For the text-containing cell, return its midpoint in (X, Y) coordinate format. 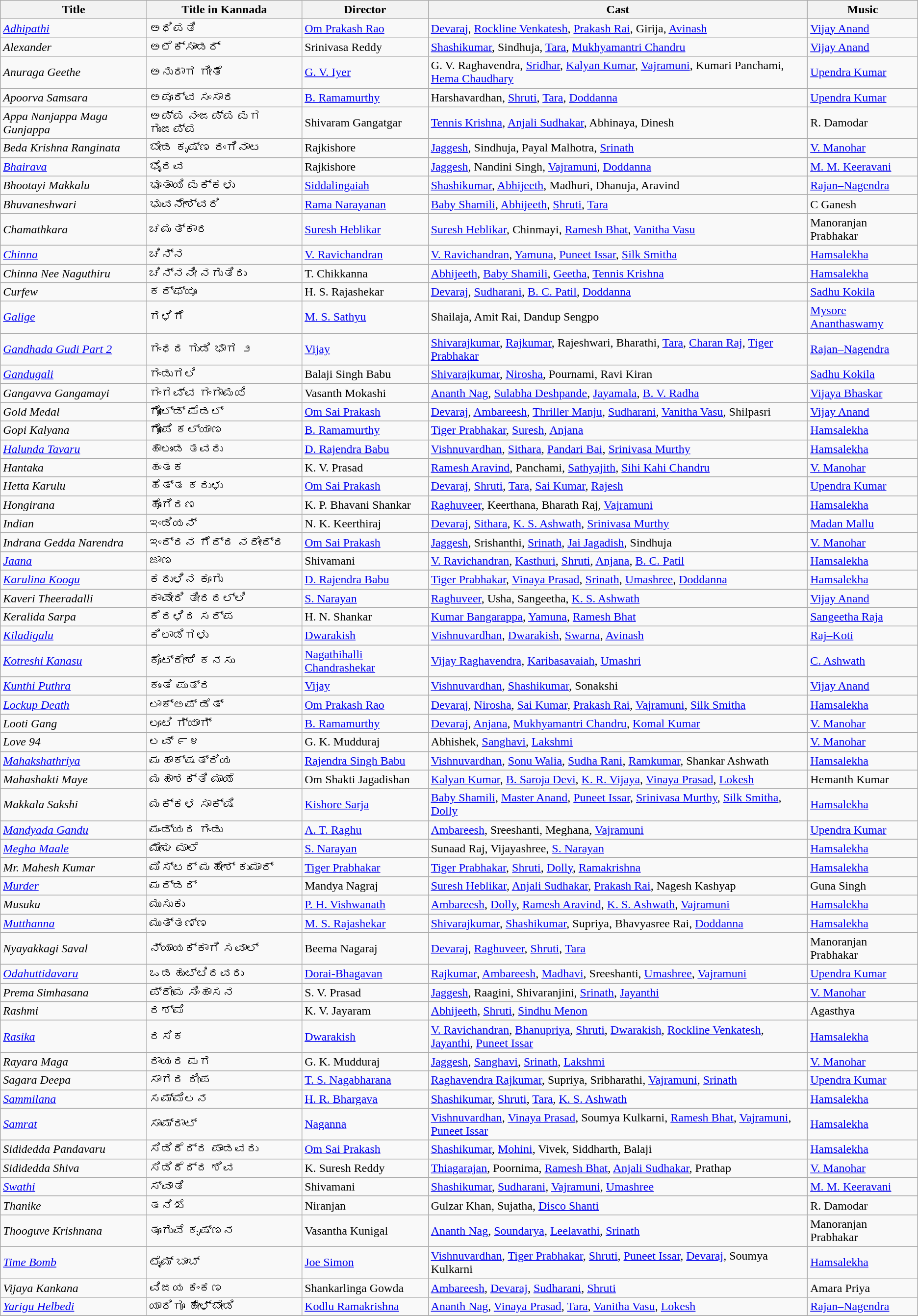
Ambareesh, Dolly, Ramesh Aravind, K. S. Ashwath, Vajramuni (618, 904)
ಚಿನ್ನನೀ ನಗುತಿರು (225, 273)
Suresh Heblikar, Anjali Sudhakar, Prakash Rai, Nagesh Kashyap (618, 886)
ನ್ಯಾಯಕ್ಕಾಗಿ ಸವಾಲ್ (225, 949)
Guna Singh (863, 886)
G. V. Iyer (365, 73)
G. V. Raghavendra, Sridhar, Kalyan Kumar, Vajramuni, Kumari Panchami, Hema Chaudhary (618, 73)
Mahashakti Maye (74, 779)
Shivarajkumar, Rajkumar, Rajeshwari, Bharathi, Tara, Charan Raj, Tiger Prabhakar (618, 349)
Jaggesh, Nandini Singh, Vajramuni, Doddanna (618, 167)
ಟೈಮ್ ಬಾಂಬ್ (225, 1263)
ಕಿಲಾಡಿಗಳು (225, 636)
Devaraj, Sithara, K. S. Ashwath, Srinivasa Murthy (618, 523)
Vasantha Kunigal (365, 1230)
Gulzar Khan, Sujatha, Disco Shanti (618, 1205)
ತೂಗುವೆ ಕೃಷ್ಣನ (225, 1230)
Devaraj, Sudharani, B. C. Patil, Doddanna (618, 292)
Jaggesh, Sindhuja, Payal Malhotra, Srinath (618, 148)
Vishnuvardhan, Shashikumar, Sonakshi (618, 686)
ಕರ್ಫ್ಯೂ (225, 292)
ಮುತ್ತಣ್ಣ (225, 923)
Anuraga Geethe (74, 73)
Alexander (74, 47)
H. R. Bhargava (365, 1099)
ಸ್ವಾತಿ (225, 1187)
Thanike (74, 1205)
ಯಾರಿಗೂ ಹೇಳ್ಬೇಡಿ (225, 1307)
Megha Maale (74, 848)
ಗೋಲ್ಡ್ ಮೆಡಲ್ (225, 412)
ಸಾಮ್ರಾಟ್ (225, 1124)
Lockup Death (74, 705)
Shashikumar, Shruti, Tara, K. S. Ashwath (618, 1099)
ಇಂಡಿಯನ್ (225, 523)
Abhishek, Sanghavi, Lakshmi (618, 742)
Hongirana (74, 505)
ಮಹಾಶಕ್ತಿ ಮಾಯೆ (225, 779)
Kaveri Theeradalli (74, 598)
Cast (618, 10)
Indian (74, 523)
Ananth Nag, Vinaya Prasad, Tara, Vanitha Vasu, Lokesh (618, 1307)
Rajendra Singh Babu (365, 761)
Sangeetha Raja (863, 617)
ಅನುರಾಗ ಗೀತೆ (225, 73)
T. Chikkanna (365, 273)
Tiger Prabhakar, Vinaya Prasad, Srinath, Umashree, Doddanna (618, 579)
ಲಾಕ್ಅಪ್ ಡೆತ್ (225, 705)
M. S. Rajashekar (365, 923)
ಸಿಡಿದೆದ್ದ ಪಾಂಡವರು (225, 1149)
Samrat (74, 1124)
Mandya Nagraj (365, 886)
Kiladigalu (74, 636)
Devaraj, Anjana, Mukhyamantri Chandru, Komal Kumar (618, 723)
N. K. Keerthiraj (365, 523)
Thooguve Krishnana (74, 1230)
ಭುವನೇಶ್ವರಿ (225, 204)
Suresh Heblikar (365, 229)
ಗಂಧದ ಗುಡಿ ಭಾಗ ೨ (225, 349)
Rashmi (74, 1011)
K. Suresh Reddy (365, 1168)
Kishore Sarja (365, 805)
Siddalingaiah (365, 185)
Bhairava (74, 167)
ರಾಯರ ಮಗ (225, 1062)
H. N. Shankar (365, 617)
ಗಂಗವ್ವ ಗಂಗಾಮಯಿ (225, 393)
Sididedda Shiva (74, 1168)
Shashikumar, Sindhuja, Tara, Mukhyamantri Chandru (618, 47)
Tiger Prabhakar, Shruti, Dolly, Ramakrishna (618, 867)
Raj–Koti (863, 636)
T. S. Nagabharana (365, 1080)
ಭೈರವ (225, 167)
Keralida Sarpa (74, 617)
ಮಹಾಕ್ಷತ್ರಿಯ (225, 761)
M. S. Sathyu (365, 318)
V. Ravichandran, Yamuna, Puneet Issar, Silk Smitha (618, 254)
Devaraj, Raghuveer, Shruti, Tara (618, 949)
Hemanth Kumar (863, 779)
ಒಡಹುಟ್ಟಿದವರು (225, 974)
Madan Mallu (863, 523)
Joe Simon (365, 1263)
Jaggesh, Raagini, Shivaranjini, Srinath, Jayanthi (618, 993)
Gopi Kalyana (74, 430)
Karulina Koogu (74, 579)
ಗೋಪಿ ಕಲ್ಯಾಣ (225, 430)
Curfew (74, 292)
Devaraj, Nirosha, Sai Kumar, Prakash Rai, Vajramuni, Silk Smitha (618, 705)
K. V. Prasad (365, 468)
Baby Shamili, Abhijeeth, Shruti, Tara (618, 204)
Shivaram Gangatgar (365, 123)
Mahakshathriya (74, 761)
Apoorva Samsara (74, 98)
Mysore Ananthaswamy (863, 318)
ಅಪ್ಪ ನಂಜಪ್ಪ ಮಗ ಗುಂಜಪ್ಪ (225, 123)
Vijaya Kankana (74, 1288)
Devaraj, Ambareesh, Thriller Manju, Sudharani, Vanitha Vasu, Shilpasri (618, 412)
ಕಾವೇರಿ ತೀರದಲ್ಲಿ (225, 598)
Shankarlinga Gowda (365, 1288)
Title in Kannada (225, 10)
Yarigu Helbedi (74, 1307)
Abhijeeth, Shruti, Sindhu Menon (618, 1011)
ಅಪೂರ್ವ ಸಂಸಾರ (225, 98)
ಲೂಟಿ ಗ್ಯಾಂಗ್ (225, 723)
Looti Gang (74, 723)
Raghuveer, Usha, Sangeetha, K. S. Ashwath (618, 598)
Tiger Prabhakar, Suresh, Anjana (618, 430)
Raghuveer, Keerthana, Bharath Raj, Vajramuni (618, 505)
Shashikumar, Sudharani, Vajramuni, Umashree (618, 1187)
Murder (74, 886)
ಹೆತ್ತ ಕರುಳು (225, 486)
ಹಾಲುಂಡ ತವರು (225, 449)
Ambareesh, Devaraj, Sudharani, Shruti (618, 1288)
Adhipathi (74, 28)
Odahuttidavaru (74, 974)
Love 94 (74, 742)
ತನಿಖೆ (225, 1205)
Vishnuvardhan, Sonu Walia, Sudha Rani, Ramkumar, Shankar Ashwath (618, 761)
Tennis Krishna, Anjali Sudhakar, Abhinaya, Dinesh (618, 123)
Om Shakti Jagadishan (365, 779)
Hetta Karulu (74, 486)
Gangavva Gangamayi (74, 393)
Naganna (365, 1124)
Harshavardhan, Shruti, Tara, Doddanna (618, 98)
C Ganesh (863, 204)
ಹೊಂಗಿರಣ (225, 505)
Ramesh Aravind, Panchami, Sathyajith, Sihi Kahi Chandru (618, 468)
Gold Medal (74, 412)
Kodlu Ramakrishna (365, 1307)
ಕೆರಳಿದ ಸರ್ಪ (225, 617)
Musuku (74, 904)
ಇಂದ್ರನ ಗೆದ್ದ ನರೇಂದ್ರ (225, 542)
Galige (74, 318)
Swathi (74, 1187)
Jaana (74, 561)
Vishnuvardhan, Tiger Prabhakar, Shruti, Puneet Issar, Devaraj, Soumya Kulkarni (618, 1263)
ಮಕ್ಕಳ ಸಾಕ್ಷಿ (225, 805)
A. T. Raghu (365, 830)
V. Ravichandran, Kasthuri, Shruti, Anjana, B. C. Patil (618, 561)
Dorai-Bhagavan (365, 974)
Mandyada Gandu (74, 830)
Bhootayi Makkalu (74, 185)
Mutthanna (74, 923)
ಸಮ್ಮಿಲನ (225, 1099)
ಮಂಡ್ಯದ ಗಂಡು (225, 830)
ರಶ್ಮಿ (225, 1011)
Vishnuvardhan, Sithara, Pandari Bai, Srinivasa Murthy (618, 449)
Makkala Sakshi (74, 805)
Rajkumar, Ambareesh, Madhavi, Sreeshanti, Umashree, Vajramuni (618, 974)
Agasthya (863, 1011)
Prema Simhasana (74, 993)
Shailaja, Amit Rai, Dandup Sengpo (618, 318)
H. S. Rajashekar (365, 292)
Time Bomb (74, 1263)
Ambareesh, Sreeshanti, Meghana, Vajramuni (618, 830)
ಮಿಸ್ಟರ್ ಮಹೇಶ್ ಕುಮಾರ್ (225, 867)
Beema Nagaraj (365, 949)
K. V. Jayaram (365, 1011)
Chinna (74, 254)
ಪ್ರೇಮ ಸಿಂಹಾಸನ (225, 993)
Devaraj, Rockline Venkatesh, Prakash Rai, Girija, Avinash (618, 28)
Music (863, 10)
Vishnuvardhan, Dwarakish, Swarna, Avinash (618, 636)
ಅಲೆಕ್ಸಾಂಡರ್ (225, 47)
Raghavendra Rajkumar, Supriya, Sribharathi, Vajramuni, Srinath (618, 1080)
ಚಿನ್ನ (225, 254)
Shashikumar, Mohini, Vivek, Siddharth, Balaji (618, 1149)
ಭೂತಾಯಿ ಮಕ್ಕಳು (225, 185)
ಬೇಡ ಕೃಷ್ಣ ರಂಗಿನಾಟ (225, 148)
ಕುಂತಿ ಪುತ್ರ (225, 686)
Sididedda Pandavaru (74, 1149)
ಕರುಳಿನ ಕೂಗು (225, 579)
Devaraj, Shruti, Tara, Sai Kumar, Rajesh (618, 486)
Gandhada Gudi Part 2 (74, 349)
Indrana Gedda Narendra (74, 542)
Sagara Deepa (74, 1080)
Gandugali (74, 374)
Baby Shamili, Master Anand, Puneet Issar, Srinivasa Murthy, Silk Smitha, Dolly (618, 805)
Vijaya Bhaskar (863, 393)
Jaggesh, Srishanthi, Srinath, Jai Jagadish, Sindhuja (618, 542)
ಹಂತಕ (225, 468)
Kunthi Puthra (74, 686)
ಮೇಘ ಮಾಲೆ (225, 848)
Shashikumar, Abhijeeth, Madhuri, Dhanuja, Aravind (618, 185)
Jaggesh, Sanghavi, Srinath, Lakshmi (618, 1062)
Suresh Heblikar, Chinmayi, Ramesh Bhat, Vanitha Vasu (618, 229)
P. H. Vishwanath (365, 904)
Sunaad Raj, Vijayashree, S. Narayan (618, 848)
ಚಮತ್ಕಾರ (225, 229)
Kumar Bangarappa, Yamuna, Ramesh Bhat (618, 617)
ಮುಸುಕು (225, 904)
Chamathkara (74, 229)
Vishnuvardhan, Vinaya Prasad, Soumya Kulkarni, Ramesh Bhat, Vajramuni, Puneet Issar (618, 1124)
ಗಳಿಗೆ (225, 318)
C. Ashwath (863, 661)
Thiagarajan, Poornima, Ramesh Bhat, Anjali Sudhakar, Prathap (618, 1168)
Tiger Prabhakar (365, 867)
Shivarajkumar, Shashikumar, Supriya, Bhavyasree Rai, Doddanna (618, 923)
ರಸಿಕ (225, 1036)
Srinivasa Reddy (365, 47)
Ananth Nag, Soundarya, Leelavathi, Srinath (618, 1230)
Ananth Nag, Sulabha Deshpande, Jayamala, B. V. Radha (618, 393)
Bhuvaneshwari (74, 204)
Chinna Nee Naguthiru (74, 273)
ಕೊಟ್ರೇಶಿ ಕನಸು (225, 661)
ಸಿಡಿದೆದ್ದ ಶಿವ (225, 1168)
ವಿಜಯ ಕಂಕಣ (225, 1288)
V. Ravichandran, Bhanupriya, Shruti, Dwarakish, Rockline Venkatesh, Jayanthi, Puneet Issar (618, 1036)
ಲವ್ ೯೪ (225, 742)
Nyayakkagi Saval (74, 949)
Rasika (74, 1036)
ಅಧಿಪತಿ (225, 28)
Shivarajkumar, Nirosha, Pournami, Ravi Kiran (618, 374)
ಜಾಣ (225, 561)
Hantaka (74, 468)
Niranjan (365, 1205)
Balaji Singh Babu (365, 374)
S. V. Prasad (365, 993)
Title (74, 10)
Halunda Tavaru (74, 449)
V. Ravichandran (365, 254)
Rayara Maga (74, 1062)
ಗಂಡುಗಲಿ (225, 374)
Kalyan Kumar, B. Saroja Devi, K. R. Vijaya, Vinaya Prasad, Lokesh (618, 779)
ಮರ್ಡರ್ (225, 886)
Vijay Raghavendra, Karibasavaiah, Umashri (618, 661)
K. P. Bhavani Shankar (365, 505)
Rama Narayanan (365, 204)
Mr. Mahesh Kumar (74, 867)
Amara Priya (863, 1288)
Vasanth Mokashi (365, 393)
Appa Nanjappa Maga Gunjappa (74, 123)
Abhijeeth, Baby Shamili, Geetha, Tennis Krishna (618, 273)
Sammilana (74, 1099)
Beda Krishna Ranginata (74, 148)
Kotreshi Kanasu (74, 661)
Nagathihalli Chandrashekar (365, 661)
ಸಾಗರ ದೀಪ (225, 1080)
Director (365, 10)
